Return [x, y] of the center of cell containing provided text 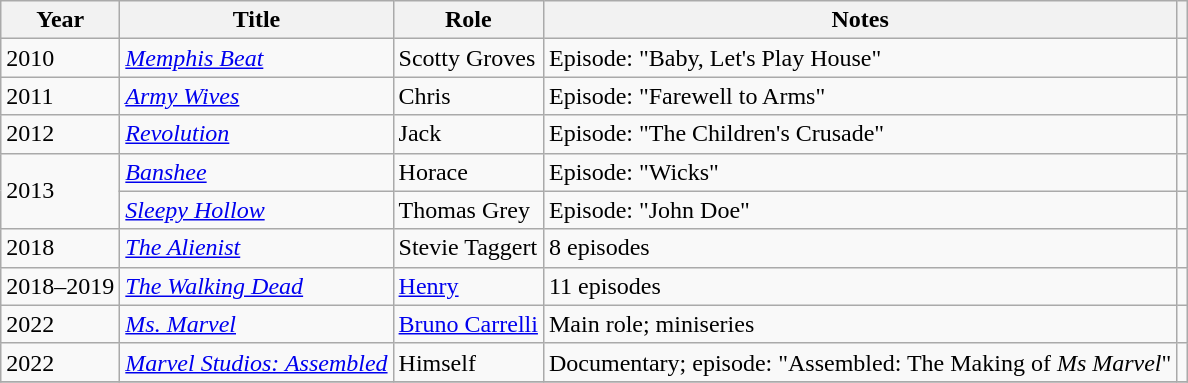
Bruno Carrelli [468, 324]
Documentary; episode: "Assembled: The Making of Ms Marvel" [860, 362]
Episode: "John Doe" [860, 210]
2010 [60, 58]
Jack [468, 134]
The Walking Dead [256, 286]
Himself [468, 362]
Episode: "Baby, Let's Play House" [860, 58]
2018–2019 [60, 286]
Stevie Taggert [468, 248]
Sleepy Hollow [256, 210]
8 episodes [860, 248]
Role [468, 20]
Title [256, 20]
Episode: "Farewell to Arms" [860, 96]
Army Wives [256, 96]
Memphis Beat [256, 58]
Henry [468, 286]
2018 [60, 248]
Notes [860, 20]
2012 [60, 134]
Main role; miniseries [860, 324]
Scotty Groves [468, 58]
Chris [468, 96]
Thomas Grey [468, 210]
2011 [60, 96]
Horace [468, 172]
Episode: "The Children's Crusade" [860, 134]
Banshee [256, 172]
Revolution [256, 134]
2013 [60, 191]
Episode: "Wicks" [860, 172]
11 episodes [860, 286]
Marvel Studios: Assembled [256, 362]
The Alienist [256, 248]
Ms. Marvel [256, 324]
Year [60, 20]
